Scan for the cell matching the given text and deliver its (x, y) coordinate at center. 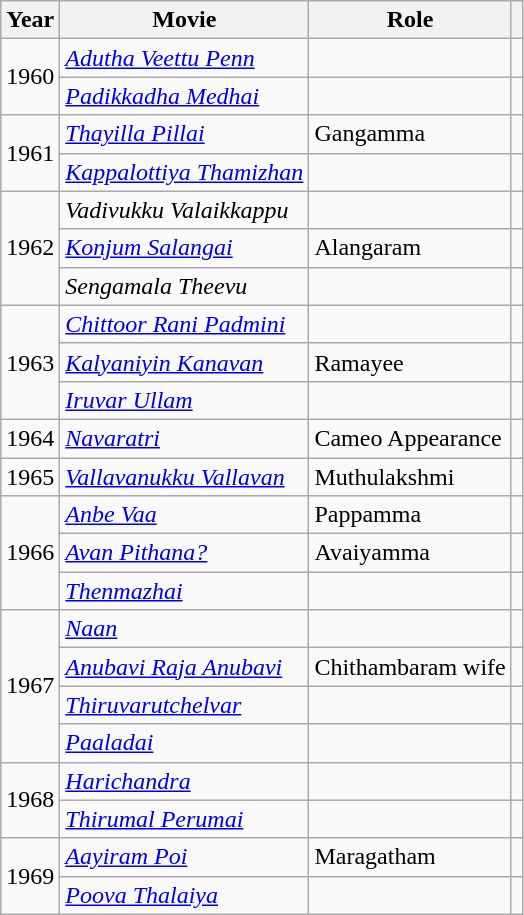
Naan (184, 629)
Thenmazhai (184, 591)
Vallavanukku Vallavan (184, 477)
Kalyaniyin Kanavan (184, 362)
Muthulakshmi (410, 477)
Vadivukku Valaikkappu (184, 210)
Padikkadha Medhai (184, 96)
Sengamala Theevu (184, 286)
Avaiyamma (410, 553)
1968 (30, 800)
Navaratri (184, 438)
Role (410, 20)
Thayilla Pillai (184, 134)
Gangamma (410, 134)
Pappamma (410, 515)
Paaladai (184, 743)
1962 (30, 248)
Chithambaram wife (410, 667)
Maragatham (410, 857)
Avan Pithana? (184, 553)
Ramayee (410, 362)
Konjum Salangai (184, 248)
Harichandra (184, 781)
Anubavi Raja Anubavi (184, 667)
Cameo Appearance (410, 438)
Aayiram Poi (184, 857)
1960 (30, 77)
Movie (184, 20)
Kappalottiya Thamizhan (184, 172)
Chittoor Rani Padmini (184, 324)
1967 (30, 686)
Thiruvarutchelvar (184, 705)
Thirumal Perumai (184, 819)
1964 (30, 438)
Adutha Veettu Penn (184, 58)
Alangaram (410, 248)
1963 (30, 362)
Poova Thalaiya (184, 895)
Iruvar Ullam (184, 400)
Year (30, 20)
1966 (30, 553)
Anbe Vaa (184, 515)
1969 (30, 876)
1965 (30, 477)
1961 (30, 153)
